Search for the cell housing the specified text and yield its [X, Y] center coordinate. 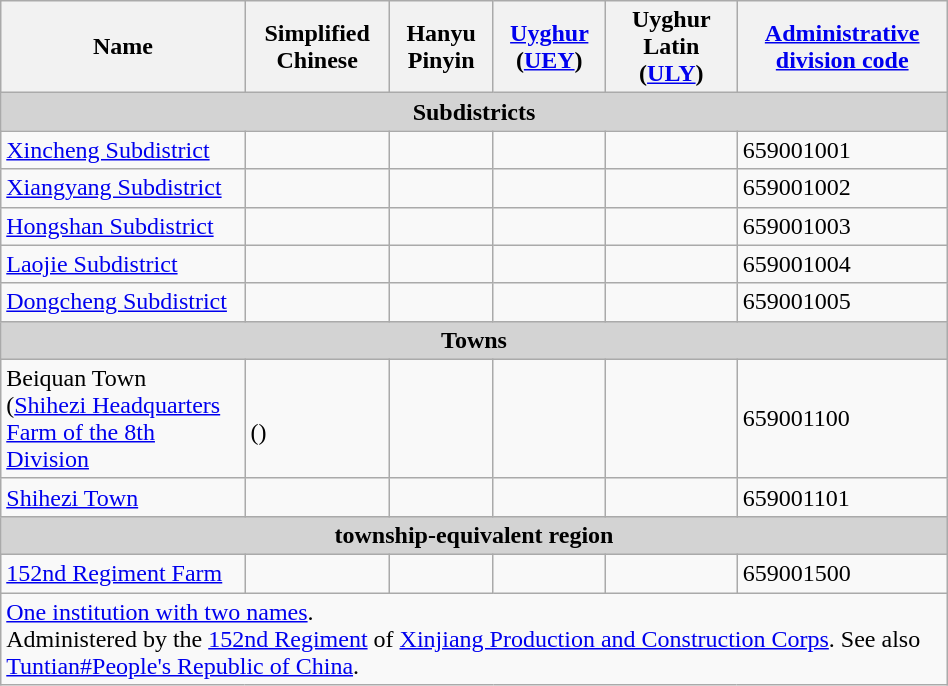
Hongshan Subdistrict [123, 226]
() [317, 418]
Hanyu Pinyin [441, 47]
Xincheng Subdistrict [123, 150]
Towns [474, 340]
Xiangyang Subdistrict [123, 188]
Shihezi Town [123, 497]
659001500 [842, 573]
659001101 [842, 497]
Beiquan Town(Shihezi Headquarters Farm of the 8th Division [123, 418]
Uyghur (UEY) [550, 47]
659001001 [842, 150]
659001005 [842, 302]
659001004 [842, 264]
Laojie Subdistrict [123, 264]
township-equivalent region [474, 535]
659001100 [842, 418]
Subdistricts [474, 112]
152nd Regiment Farm [123, 573]
Name [123, 47]
659001002 [842, 188]
Administrative division code [842, 47]
Dongcheng Subdistrict [123, 302]
659001003 [842, 226]
Simplified Chinese [317, 47]
Uyghur Latin (ULY) [672, 47]
